Pinpoint the cell where the given text exists, returning its [X, Y] midpoint coordinate. 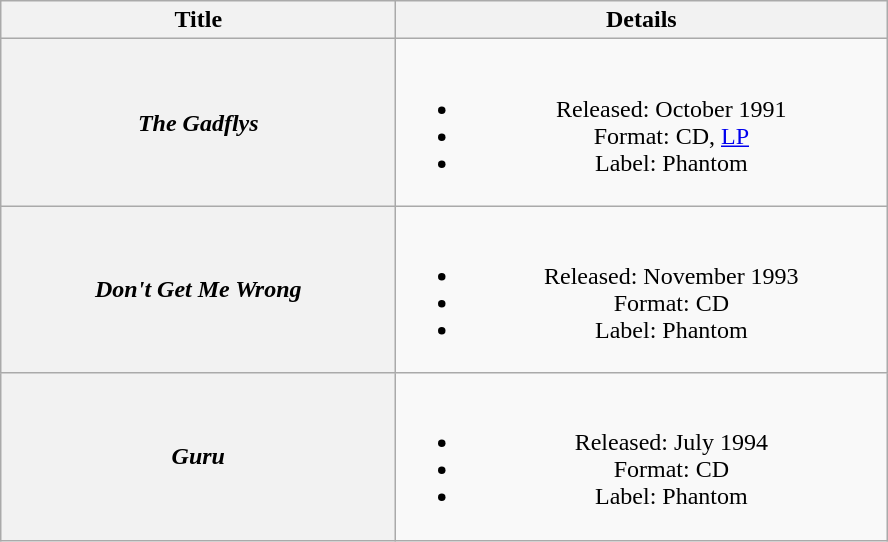
Released: July 1994Format: CDLabel: Phantom [642, 456]
Don't Get Me Wrong [198, 290]
The Gadflys [198, 122]
Guru [198, 456]
Title [198, 20]
Released: October 1991Format: CD, LPLabel: Phantom [642, 122]
Details [642, 20]
Released: November 1993Format: CDLabel: Phantom [642, 290]
